Identify which cell holds the provided text, then report its (X, Y) central coordinate. 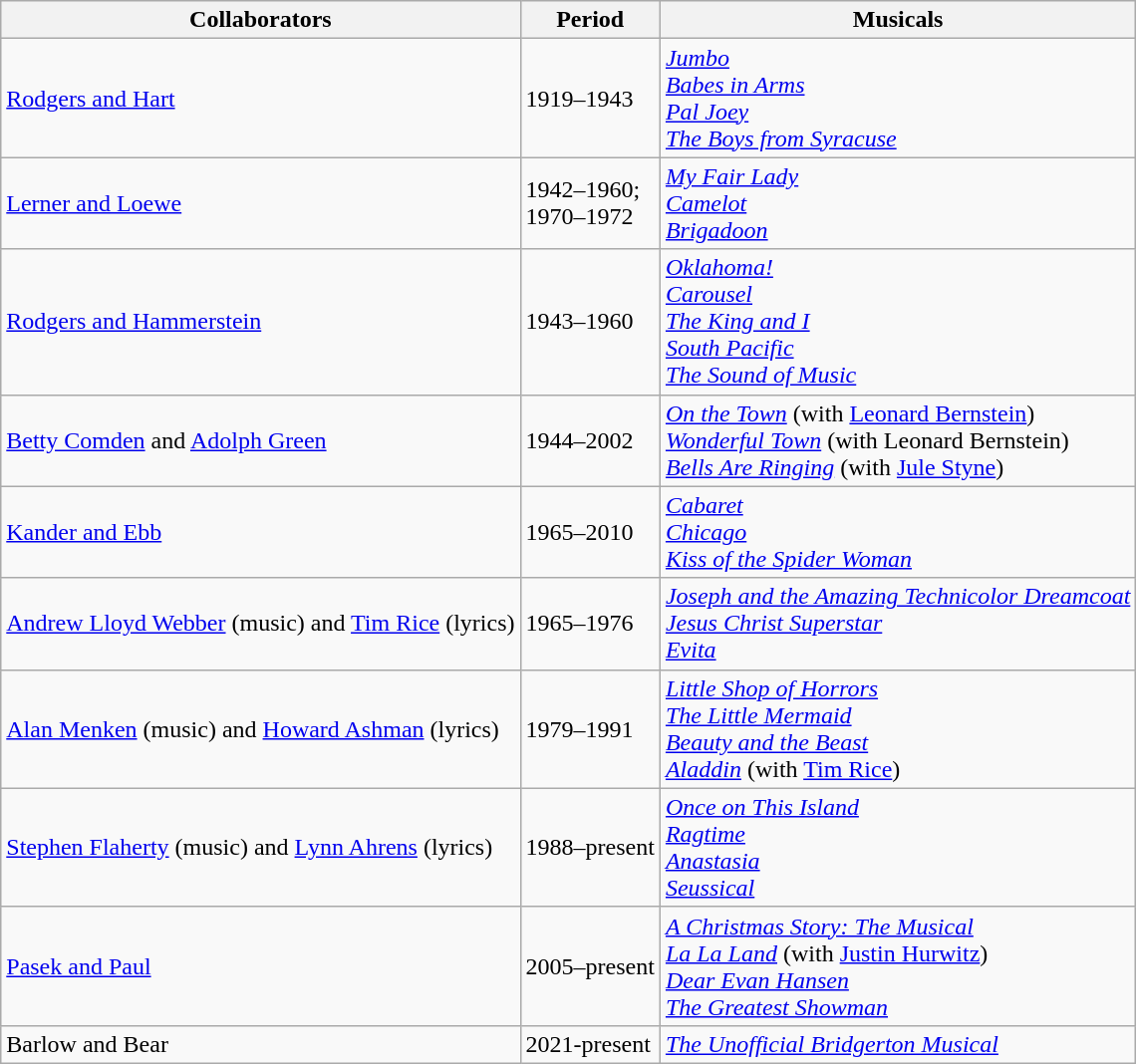
Alan Menken (music) and Howard Ashman (lyrics) (261, 729)
1979–1991 (590, 729)
Little Shop of HorrorsThe Little MermaidBeauty and the BeastAladdin (with Tim Rice) (897, 729)
Pasek and Paul (261, 966)
1943–1960 (590, 322)
1965–1976 (590, 624)
Oklahoma!CarouselThe King and ISouth PacificThe Sound of Music (897, 322)
2021-present (590, 1044)
Rodgers and Hart (261, 98)
Collaborators (261, 20)
Andrew Lloyd Webber (music) and Tim Rice (lyrics) (261, 624)
CabaretChicagoKiss of the Spider Woman (897, 532)
The Unofficial Bridgerton Musical (897, 1044)
Period (590, 20)
Joseph and the Amazing Technicolor DreamcoatJesus Christ SuperstarEvita (897, 624)
Kander and Ebb (261, 532)
1919–1943 (590, 98)
Betty Comden and Adolph Green (261, 440)
Rodgers and Hammerstein (261, 322)
Once on This IslandRagtimeAnastasiaSeussical (897, 847)
JumboBabes in ArmsPal JoeyThe Boys from Syracuse (897, 98)
Lerner and Loewe (261, 203)
On the Town (with Leonard Bernstein)Wonderful Town (with Leonard Bernstein)Bells Are Ringing (with Jule Styne) (897, 440)
My Fair LadyCamelotBrigadoon (897, 203)
1942–1960;1970–1972 (590, 203)
1965–2010 (590, 532)
1944–2002 (590, 440)
Musicals (897, 20)
Barlow and Bear (261, 1044)
1988–present (590, 847)
Stephen Flaherty (music) and Lynn Ahrens (lyrics) (261, 847)
A Christmas Story: The MusicalLa La Land (with Justin Hurwitz)Dear Evan HansenThe Greatest Showman (897, 966)
2005–present (590, 966)
